From the cell containing the given text, extract its center point as (x, y) coordinate. 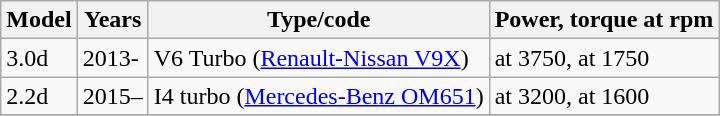
2015– (112, 96)
at 3750, at 1750 (604, 58)
2.2d (39, 96)
I4 turbo (Mercedes-Benz OM651) (318, 96)
V6 Turbo (Renault-Nissan V9X) (318, 58)
3.0d (39, 58)
Type/code (318, 20)
Model (39, 20)
at 3200, at 1600 (604, 96)
Power, torque at rpm (604, 20)
2013- (112, 58)
Years (112, 20)
